Scan for the cell matching the given text and deliver its [x, y] coordinate at center. 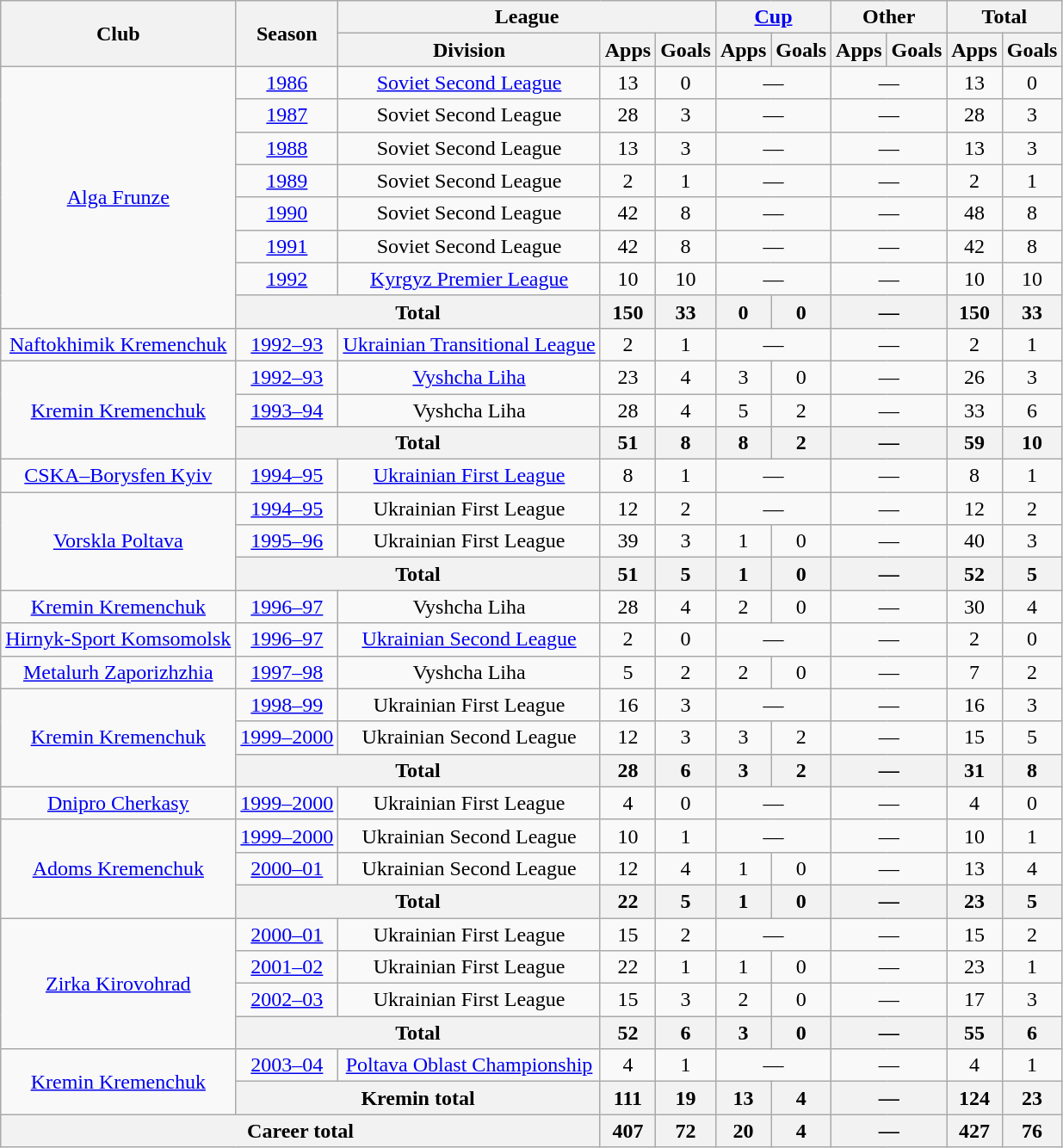
League [527, 17]
Club [119, 34]
Naftokhimik Kremenchuk [119, 344]
Zirka Kirovohrad [119, 983]
1986 [287, 83]
427 [974, 1131]
Alga Frunze [119, 197]
Career total [300, 1131]
48 [974, 213]
Metalurh Zaporizhzhia [119, 672]
Cup [773, 17]
Ukrainian Transitional League [469, 344]
1997–98 [287, 672]
Season [287, 34]
1995–96 [287, 541]
30 [974, 607]
7 [974, 672]
Kremin total [418, 1098]
111 [627, 1098]
1998–99 [287, 705]
407 [627, 1131]
17 [974, 1000]
40 [974, 541]
1990 [287, 213]
2001–02 [287, 967]
Adoms Kremenchuk [119, 868]
72 [686, 1131]
2002–03 [287, 1000]
59 [974, 443]
CSKA–Borysfen Kyiv [119, 476]
124 [974, 1098]
55 [974, 1033]
19 [686, 1098]
Division [469, 50]
1989 [287, 181]
76 [1032, 1131]
Vorskla Poltava [119, 541]
26 [974, 377]
1993–94 [287, 410]
1987 [287, 115]
Poltava Oblast Championship [469, 1065]
31 [974, 770]
Hirnyk-Sport Komsomolsk [119, 639]
1988 [287, 148]
2003–04 [287, 1065]
1991 [287, 246]
20 [743, 1131]
39 [627, 541]
Dnipro Cherkasy [119, 803]
1992 [287, 279]
Other [889, 17]
Kyrgyz Premier League [469, 279]
